Find where the given text appears and provide that cell's center as [X, Y] coordinate. 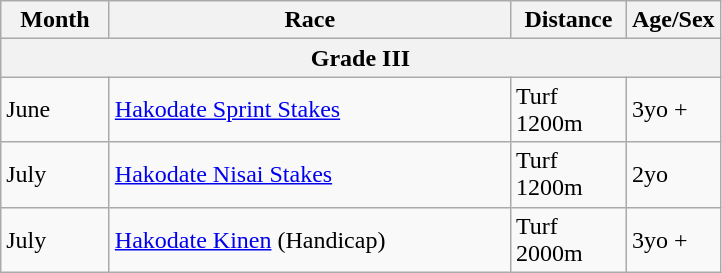
2yo [673, 174]
June [56, 110]
Distance [568, 20]
Hakodate Sprint Stakes [310, 110]
Turf 2000m [568, 240]
Hakodate Kinen (Handicap) [310, 240]
Race [310, 20]
Age/Sex [673, 20]
Grade III [360, 58]
Hakodate Nisai Stakes [310, 174]
Month [56, 20]
